Extract the (X, Y) coordinate from the center of the cell holding the provided text.  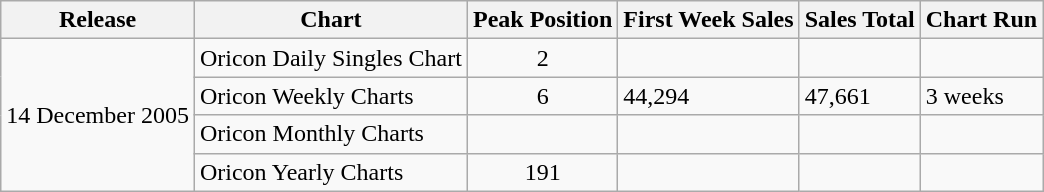
First Week Sales (708, 20)
Oricon Yearly Charts (330, 172)
2 (542, 58)
3 weeks (981, 96)
14 December 2005 (98, 115)
Oricon Daily Singles Chart (330, 58)
44,294 (708, 96)
Oricon Weekly Charts (330, 96)
Release (98, 20)
Peak Position (542, 20)
47,661 (860, 96)
6 (542, 96)
Sales Total (860, 20)
Oricon Monthly Charts (330, 134)
Chart Run (981, 20)
191 (542, 172)
Chart (330, 20)
